Return [X, Y] of the center of cell containing provided text 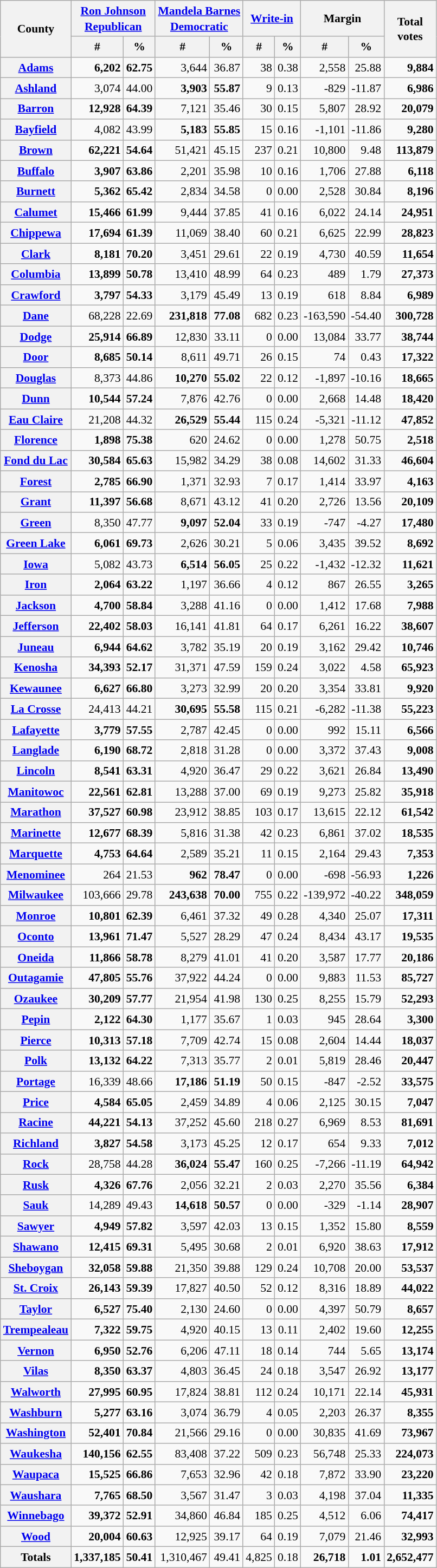
Totals [36, 1557]
28.92 [366, 109]
-1,432 [324, 564]
Forest [36, 482]
51.19 [227, 1082]
13,084 [324, 336]
4,163 [410, 482]
Buffalo [36, 171]
4,949 [97, 1226]
Jefferson [36, 626]
35.56 [366, 1185]
17,311 [410, 916]
17,322 [410, 357]
15.79 [366, 999]
103 [259, 812]
7,012 [410, 1143]
64.39 [140, 109]
224,073 [410, 1454]
Ashland [36, 88]
7,121 [182, 109]
-698 [324, 875]
41.01 [227, 957]
13,288 [182, 792]
Vernon [36, 1350]
2,604 [324, 1040]
231,818 [182, 316]
78.47 [227, 875]
755 [259, 895]
55.85 [227, 129]
Polk [36, 1060]
70.84 [140, 1433]
Washington [36, 1433]
8,255 [324, 999]
37.85 [227, 212]
29.16 [227, 1433]
3,451 [182, 253]
5,527 [182, 936]
6,627 [97, 688]
16.22 [366, 626]
4,198 [324, 1495]
50.57 [227, 1206]
24,413 [97, 709]
0.27 [288, 1123]
29.43 [366, 854]
159 [259, 668]
13,899 [97, 275]
46,604 [410, 460]
-11.38 [366, 709]
St. Croix [36, 1289]
26,718 [324, 1557]
10,746 [410, 647]
19.60 [366, 1330]
13,961 [97, 936]
55.87 [227, 88]
59.88 [140, 1267]
34.58 [227, 192]
Barron [36, 109]
489 [324, 275]
Portage [36, 1082]
57.18 [140, 1040]
44.28 [140, 1164]
Winnebago [36, 1516]
47,852 [410, 419]
61,542 [410, 812]
38.40 [227, 233]
14,289 [97, 1206]
11,866 [97, 957]
32.96 [227, 1474]
28,907 [410, 1206]
6,202 [97, 68]
75.40 [140, 1309]
5,495 [182, 1247]
2,787 [182, 730]
30,209 [97, 999]
25.82 [366, 792]
243,638 [182, 895]
4,825 [259, 1557]
-11.19 [366, 1164]
103,666 [97, 895]
30 [259, 109]
29 [259, 771]
50.79 [366, 1309]
744 [324, 1350]
Mandela BarnesDemocratic [199, 18]
2,164 [324, 854]
9,920 [410, 688]
3,567 [182, 1495]
9.48 [366, 150]
2,064 [97, 585]
Wood [36, 1537]
63.16 [140, 1413]
25 [259, 564]
-747 [324, 523]
44,022 [410, 1289]
4,803 [182, 1371]
64,942 [410, 1164]
6,861 [324, 833]
6,950 [97, 1350]
25.33 [366, 1454]
35.21 [227, 854]
4,730 [324, 253]
21,350 [182, 1267]
Trempealeau [36, 1330]
3,779 [97, 730]
7,322 [97, 1330]
21,208 [97, 419]
58.78 [140, 957]
25,914 [97, 336]
Langlade [36, 750]
682 [259, 316]
17,824 [182, 1392]
Waushara [36, 1495]
Outagamie [36, 978]
23,912 [182, 812]
3,179 [182, 295]
56,748 [324, 1454]
7,079 [324, 1537]
64.64 [140, 854]
33.90 [366, 1474]
13,410 [182, 275]
2,125 [324, 1102]
-7,266 [324, 1164]
3,265 [410, 585]
8,657 [410, 1309]
Dunn [36, 399]
10,313 [97, 1040]
55.47 [227, 1164]
15.80 [366, 1226]
47.77 [140, 523]
Douglas [36, 378]
13,615 [324, 812]
37,527 [97, 812]
18,535 [410, 833]
8,373 [97, 378]
Iron [36, 585]
6,625 [324, 233]
11,621 [410, 564]
37,252 [182, 1123]
1,310,467 [182, 1557]
Marinette [36, 833]
6,989 [410, 295]
17.77 [366, 957]
26.84 [366, 771]
1,278 [324, 440]
64.30 [140, 1019]
74 [324, 357]
Sheboygan [36, 1267]
15.11 [366, 730]
3,354 [324, 688]
49.71 [227, 357]
2,626 [182, 543]
2,652,477 [410, 1557]
38.81 [227, 1392]
20,109 [410, 502]
36.87 [227, 68]
77.08 [227, 316]
37,922 [182, 978]
9,280 [410, 129]
3,273 [182, 688]
7,047 [410, 1102]
63.86 [140, 171]
36.66 [227, 585]
4,326 [97, 1185]
113,879 [410, 150]
64.22 [140, 1060]
2,203 [324, 1413]
Write-in [272, 18]
3,372 [324, 750]
69 [259, 792]
2,122 [97, 1019]
58.03 [140, 626]
34.89 [227, 1102]
62,221 [97, 150]
3,827 [97, 1143]
Racine [36, 1123]
10,544 [97, 399]
48.99 [227, 275]
42.45 [227, 730]
55.58 [227, 709]
Sauk [36, 1206]
Grant [36, 502]
-12.32 [366, 564]
69.73 [140, 543]
30.15 [366, 1102]
32.93 [227, 482]
22,402 [97, 626]
34,393 [97, 668]
17,827 [182, 1289]
3,782 [182, 647]
0.43 [366, 357]
73,967 [410, 1433]
8,316 [324, 1289]
8,355 [410, 1413]
6,986 [410, 88]
12,677 [97, 833]
962 [182, 875]
60.63 [140, 1537]
10,270 [182, 378]
-54.40 [366, 316]
28.64 [366, 1019]
11,654 [410, 253]
8,671 [182, 502]
140,156 [97, 1454]
13,132 [97, 1060]
57.77 [140, 999]
945 [324, 1019]
14.44 [366, 1040]
43.73 [140, 564]
83,408 [182, 1454]
6,461 [182, 916]
Green [36, 523]
5,277 [97, 1413]
8,279 [182, 957]
2,726 [324, 502]
13.56 [366, 502]
24.62 [227, 440]
264 [97, 875]
Kenosha [36, 668]
21.46 [366, 1537]
28.46 [366, 1060]
Burnett [36, 192]
52 [259, 1289]
2,528 [324, 192]
3 [259, 1495]
14,618 [182, 1206]
6,061 [97, 543]
4.58 [366, 668]
35.77 [227, 1060]
-1,101 [324, 129]
85,727 [410, 978]
28,823 [410, 233]
32,058 [97, 1267]
29.42 [366, 647]
Lincoln [36, 771]
52.76 [140, 1350]
71.47 [140, 936]
1,371 [182, 482]
6,118 [410, 171]
62.55 [140, 1454]
4,512 [324, 1516]
75.38 [140, 440]
35,918 [410, 792]
18 [259, 1350]
52.17 [140, 668]
7,313 [182, 1060]
12,830 [182, 336]
8,541 [97, 771]
22.14 [366, 1392]
Pepin [36, 1019]
4,082 [97, 129]
9,883 [324, 978]
3,288 [182, 606]
2,459 [182, 1102]
49 [259, 916]
Richland [36, 1143]
10,708 [324, 1267]
24.60 [227, 1309]
Ron JohnsonRepublican [113, 18]
29.78 [140, 895]
31.33 [366, 460]
27,373 [410, 275]
4,340 [324, 916]
3,597 [182, 1226]
55.02 [227, 378]
Clark [36, 253]
8,685 [97, 357]
39,372 [97, 1516]
52,401 [97, 1433]
65.05 [140, 1102]
12,255 [410, 1330]
8,611 [182, 357]
50.78 [140, 275]
37.32 [227, 916]
29.61 [227, 253]
Washburn [36, 1413]
65,923 [410, 668]
-2.52 [366, 1082]
57.82 [140, 1226]
Crawford [36, 295]
13,490 [410, 771]
0.14 [288, 1350]
618 [324, 295]
11.53 [366, 978]
Door [36, 357]
68.50 [140, 1495]
63.31 [140, 771]
9,097 [182, 523]
3,621 [324, 771]
59.39 [140, 1289]
6,384 [410, 1185]
26,529 [182, 419]
-1,897 [324, 378]
-11.87 [366, 88]
5 [259, 543]
70.20 [140, 253]
17,186 [182, 1082]
33.77 [366, 336]
26.92 [366, 1371]
237 [259, 150]
1,706 [324, 171]
37.22 [227, 1454]
63.22 [140, 585]
55,223 [410, 709]
1,898 [97, 440]
23,220 [410, 1474]
52.91 [140, 1516]
20.00 [366, 1267]
Dodge [36, 336]
Monroe [36, 916]
5.65 [366, 1350]
59.75 [140, 1330]
33.97 [366, 482]
45.49 [227, 295]
60 [259, 233]
6,206 [182, 1350]
44.32 [140, 419]
47.59 [227, 668]
3,435 [324, 543]
56.68 [140, 502]
2,785 [97, 482]
Taylor [36, 1309]
Marathon [36, 812]
8.84 [366, 295]
22.69 [140, 316]
64.62 [140, 647]
7,765 [97, 1495]
45.60 [227, 1123]
74,417 [410, 1516]
-40.22 [366, 895]
32,993 [410, 1537]
33 [259, 523]
2,589 [182, 854]
0.11 [288, 1330]
21,954 [182, 999]
3,173 [182, 1143]
81,691 [410, 1123]
Florence [36, 440]
1.79 [366, 275]
-5,321 [324, 419]
0.38 [288, 68]
40.15 [227, 1330]
3,797 [97, 295]
42.03 [227, 1226]
68.72 [140, 750]
Lafayette [36, 730]
54.33 [140, 295]
42.74 [227, 1040]
26.55 [366, 585]
46.84 [227, 1516]
38,744 [410, 336]
60.95 [140, 1392]
54.64 [140, 150]
34,860 [182, 1516]
1 [259, 1019]
112 [259, 1392]
50.75 [366, 440]
22.12 [366, 812]
7,353 [410, 854]
130 [259, 999]
17.68 [366, 606]
620 [182, 440]
-4.27 [366, 523]
66.80 [140, 688]
5,183 [182, 129]
13,177 [410, 1371]
Fond du Lac [36, 460]
12,925 [182, 1537]
Oneida [36, 957]
0.13 [288, 88]
300,728 [410, 316]
8.53 [366, 1123]
41.16 [227, 606]
9,884 [410, 68]
38,607 [410, 626]
15,466 [97, 212]
65.42 [140, 192]
Columbia [36, 275]
160 [259, 1164]
8,559 [410, 1226]
6.06 [366, 1516]
8,434 [324, 936]
Dane [36, 316]
61.39 [140, 233]
14,602 [324, 460]
22,561 [97, 792]
-829 [324, 88]
33,575 [410, 1082]
31.28 [227, 750]
44,221 [97, 1123]
3,162 [324, 647]
21,566 [182, 1433]
38.85 [227, 812]
7,872 [324, 1474]
10,801 [97, 916]
11 [259, 854]
6,920 [324, 1247]
44.86 [140, 378]
43.99 [140, 129]
3,903 [182, 88]
9,273 [324, 792]
47 [259, 936]
37.43 [366, 750]
-139,972 [324, 895]
-6,282 [324, 709]
17,694 [97, 233]
42.76 [227, 399]
11,397 [97, 502]
-847 [324, 1082]
6,190 [97, 750]
12 [259, 1143]
Totalvotes [410, 29]
11,335 [410, 1495]
Milwaukee [36, 895]
27.88 [366, 171]
30.84 [366, 192]
39.17 [227, 1537]
28,758 [97, 1164]
44.24 [227, 978]
4,753 [97, 854]
Adams [36, 68]
3,644 [182, 68]
6,022 [324, 212]
Oconto [36, 936]
-11.12 [366, 419]
39.52 [366, 543]
37.04 [366, 1495]
Chippewa [36, 233]
992 [324, 730]
-1.14 [366, 1206]
41.98 [227, 999]
57.24 [140, 399]
33.11 [227, 336]
2,402 [324, 1330]
50.41 [140, 1557]
Jackson [36, 606]
6,969 [324, 1123]
7,653 [182, 1474]
33.81 [366, 688]
8,181 [97, 253]
6,566 [410, 730]
47,805 [97, 978]
-56.93 [366, 875]
Kewaunee [36, 688]
2,201 [182, 171]
Juneau [36, 647]
13,174 [410, 1350]
69.31 [140, 1247]
509 [259, 1454]
41.69 [366, 1433]
20,186 [410, 957]
54.58 [140, 1143]
68,228 [97, 316]
218 [259, 1123]
10 [259, 171]
Margin [343, 18]
70.00 [227, 895]
-10.16 [366, 378]
60.98 [140, 812]
43.12 [227, 502]
36.45 [227, 1371]
68.39 [140, 833]
30,835 [324, 1433]
27,995 [97, 1392]
2,518 [410, 440]
36,024 [182, 1164]
1.01 [366, 1557]
Calumet [36, 212]
6,944 [97, 647]
3,587 [324, 957]
35.67 [227, 1019]
24,951 [410, 212]
24 [259, 1371]
35.46 [227, 109]
Menominee [36, 875]
654 [324, 1143]
43.17 [366, 936]
44.21 [140, 709]
52.04 [227, 523]
9,008 [410, 750]
30,695 [182, 709]
18,420 [410, 399]
65.63 [140, 460]
50 [259, 1082]
7,709 [182, 1040]
2,270 [324, 1185]
36.47 [227, 771]
1,337,185 [97, 1557]
20,004 [97, 1537]
57.55 [140, 730]
31,371 [182, 668]
-329 [324, 1206]
Rock [36, 1164]
48.66 [140, 1082]
2,818 [182, 750]
36.79 [227, 1413]
La Crosse [36, 709]
30,584 [97, 460]
52,293 [410, 999]
6,261 [324, 626]
Price [36, 1102]
11,069 [182, 233]
-163,590 [324, 316]
40.59 [366, 253]
Marquette [36, 854]
-11.86 [366, 129]
1,352 [324, 1226]
32.99 [227, 688]
35.98 [227, 171]
61.99 [140, 212]
Sawyer [36, 1226]
21.53 [140, 875]
44.00 [140, 88]
62.81 [140, 792]
54.13 [140, 1123]
3,547 [324, 1371]
49.41 [227, 1557]
17,480 [410, 523]
0.28 [288, 916]
Waupaca [36, 1474]
12,928 [97, 109]
0.05 [288, 1413]
10,800 [324, 150]
Eau Claire [36, 419]
4,584 [97, 1102]
Pierce [36, 1040]
26,143 [97, 1289]
6,514 [182, 564]
24.14 [366, 212]
7,988 [410, 606]
7 [259, 482]
67.76 [140, 1185]
9 [259, 88]
39.88 [227, 1267]
34.29 [227, 460]
30.68 [227, 1247]
28.29 [227, 936]
14.48 [366, 399]
185 [259, 1516]
Waukesha [36, 1454]
Bayfield [36, 129]
4,700 [97, 606]
50.14 [140, 357]
62.75 [140, 68]
26 [259, 357]
Manitowoc [36, 792]
17,912 [410, 1247]
Brown [36, 150]
40.50 [227, 1289]
8,692 [410, 543]
32.21 [227, 1185]
1,226 [410, 875]
Green Lake [36, 543]
2,668 [324, 399]
Rusk [36, 1185]
15,525 [97, 1474]
55.44 [227, 419]
4,397 [324, 1309]
867 [324, 585]
1,412 [324, 606]
5,819 [324, 1060]
22.99 [366, 233]
19,535 [410, 936]
3,300 [410, 1019]
3,907 [97, 171]
6,527 [97, 1309]
Vilas [36, 1371]
5,362 [97, 192]
45,931 [410, 1392]
7,876 [182, 399]
9.33 [366, 1143]
8,196 [410, 192]
55.76 [140, 978]
63.37 [140, 1371]
31.38 [227, 833]
66.89 [140, 336]
1,197 [182, 585]
25.88 [366, 68]
62.39 [140, 916]
56.05 [227, 564]
45.15 [227, 150]
20,079 [410, 109]
16,339 [97, 1082]
Ozaukee [36, 999]
5,082 [97, 564]
37.00 [227, 792]
2,130 [182, 1309]
5,816 [182, 833]
15,982 [182, 460]
10,171 [324, 1392]
45.25 [227, 1143]
47.11 [227, 1350]
12,415 [97, 1247]
18,037 [410, 1040]
49.43 [140, 1206]
1,414 [324, 482]
16,141 [182, 626]
5,807 [324, 109]
38.63 [366, 1247]
2,558 [324, 68]
2,834 [182, 192]
53,537 [410, 1267]
9,444 [182, 212]
18.89 [366, 1289]
20,447 [410, 1060]
31.47 [227, 1495]
129 [259, 1267]
37.02 [366, 833]
35.19 [227, 647]
2,056 [182, 1185]
41.81 [227, 626]
66.86 [140, 1474]
Iowa [36, 564]
348,059 [410, 895]
3,022 [324, 668]
30.21 [227, 543]
66.90 [140, 482]
Walworth [36, 1392]
51,421 [182, 150]
Shawano [36, 1247]
25.07 [366, 916]
County [36, 29]
58.84 [140, 606]
1,177 [182, 1019]
18,665 [410, 378]
26.37 [366, 1413]
